Extract the (x, y) coordinate from the center of the cell holding the provided text.  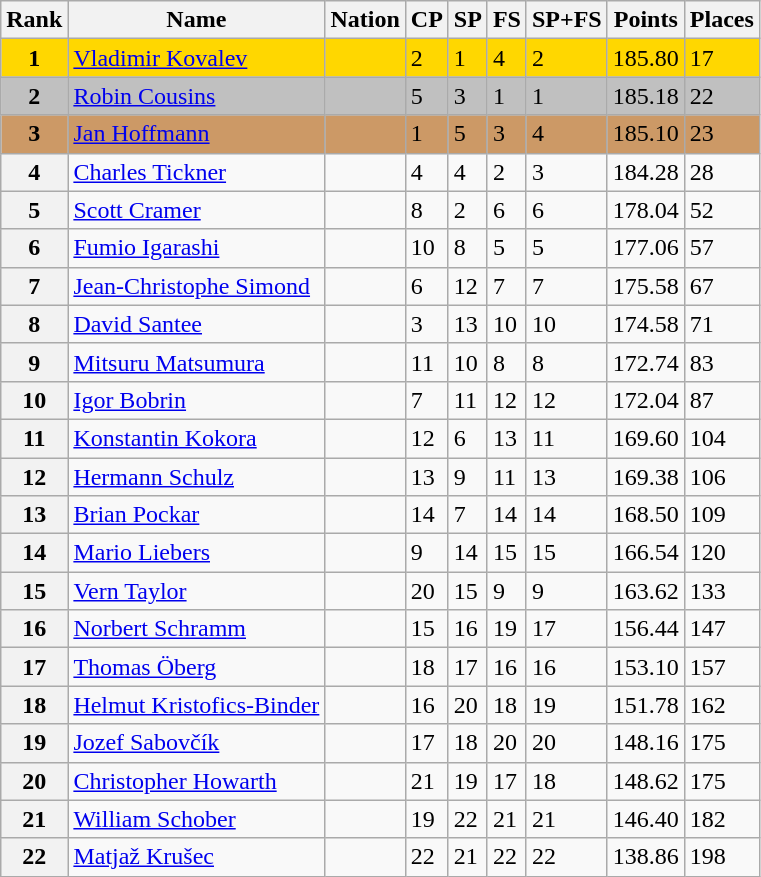
Matjaž Krušec (196, 857)
Vern Taylor (196, 591)
Nation (365, 20)
120 (722, 553)
166.54 (646, 553)
172.04 (646, 400)
Scott Cramer (196, 210)
Robin Cousins (196, 96)
Charles Tickner (196, 172)
174.58 (646, 324)
Helmut Kristofics-Binder (196, 705)
185.18 (646, 96)
177.06 (646, 248)
169.38 (646, 477)
146.40 (646, 819)
162 (722, 705)
133 (722, 591)
Points (646, 20)
83 (722, 362)
147 (722, 629)
169.60 (646, 438)
178.04 (646, 210)
Igor Bobrin (196, 400)
David Santee (196, 324)
Mitsuru Matsumura (196, 362)
Jozef Sabovčík (196, 743)
109 (722, 515)
185.80 (646, 58)
148.16 (646, 743)
87 (722, 400)
SP (468, 20)
71 (722, 324)
184.28 (646, 172)
Christopher Howarth (196, 781)
106 (722, 477)
151.78 (646, 705)
52 (722, 210)
148.62 (646, 781)
Places (722, 20)
Vladimir Kovalev (196, 58)
Hermann Schulz (196, 477)
Norbert Schramm (196, 629)
67 (722, 286)
153.10 (646, 667)
104 (722, 438)
182 (722, 819)
23 (722, 134)
198 (722, 857)
138.86 (646, 857)
28 (722, 172)
168.50 (646, 515)
Konstantin Kokora (196, 438)
Fumio Igarashi (196, 248)
Name (196, 20)
175.58 (646, 286)
CP (426, 20)
163.62 (646, 591)
Mario Liebers (196, 553)
Brian Pockar (196, 515)
Jan Hoffmann (196, 134)
156.44 (646, 629)
SP+FS (566, 20)
Jean-Christophe Simond (196, 286)
FS (506, 20)
Thomas Öberg (196, 667)
157 (722, 667)
Rank (34, 20)
172.74 (646, 362)
William Schober (196, 819)
185.10 (646, 134)
57 (722, 248)
